Scan for the cell matching the given text and deliver its [X, Y] coordinate at center. 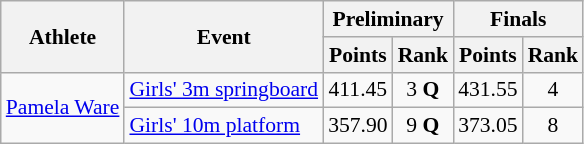
373.05 [488, 126]
411.45 [358, 90]
9 Q [424, 126]
Preliminary [388, 19]
3 Q [424, 90]
Girls' 3m springboard [224, 90]
Pamela Ware [63, 108]
4 [554, 90]
8 [554, 126]
Event [224, 36]
357.90 [358, 126]
Finals [518, 19]
Athlete [63, 36]
431.55 [488, 90]
Girls' 10m platform [224, 126]
